Scan for the cell matching the given text and deliver its (X, Y) coordinate at center. 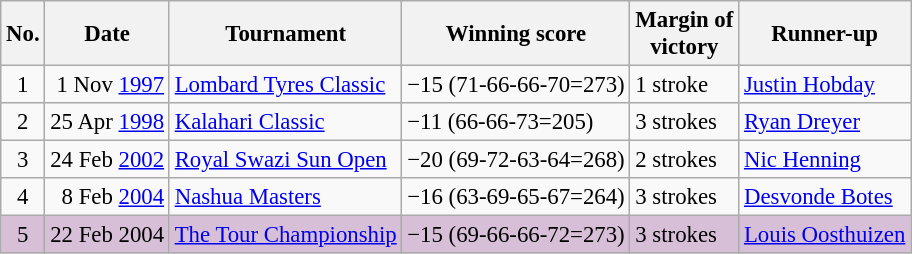
No. (23, 34)
Tournament (286, 34)
−16 (63-69-65-67=264) (516, 197)
24 Feb 2002 (107, 160)
1 Nov 1997 (107, 85)
Justin Hobday (825, 85)
−15 (71-66-66-70=273) (516, 85)
Margin ofvictory (684, 34)
Louis Oosthuizen (825, 235)
Runner-up (825, 34)
1 (23, 85)
2 (23, 122)
2 strokes (684, 160)
The Tour Championship (286, 235)
Desvonde Botes (825, 197)
Nashua Masters (286, 197)
8 Feb 2004 (107, 197)
3 (23, 160)
Date (107, 34)
25 Apr 1998 (107, 122)
−11 (66-66-73=205) (516, 122)
Ryan Dreyer (825, 122)
−20 (69-72-63-64=268) (516, 160)
Kalahari Classic (286, 122)
Royal Swazi Sun Open (286, 160)
4 (23, 197)
5 (23, 235)
Nic Henning (825, 160)
Winning score (516, 34)
−15 (69-66-66-72=273) (516, 235)
Lombard Tyres Classic (286, 85)
22 Feb 2004 (107, 235)
1 stroke (684, 85)
